From the cell containing the given text, extract its center point as [X, Y] coordinate. 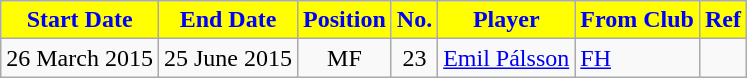
Player [506, 20]
23 [414, 58]
Start Date [80, 20]
FH [638, 58]
Emil Pálsson [506, 58]
26 March 2015 [80, 58]
25 June 2015 [228, 58]
MF [345, 58]
From Club [638, 20]
End Date [228, 20]
Ref [722, 20]
Position [345, 20]
No. [414, 20]
